Return [X, Y] of the center of cell containing provided text 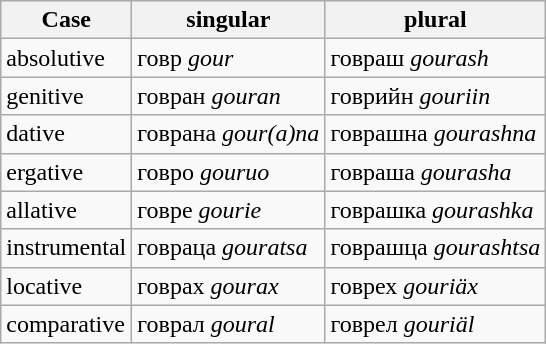
говраш gourash [436, 58]
absolutive [66, 58]
говрех gouriäx [436, 286]
plural [436, 20]
dative [66, 134]
говр gour [228, 58]
говрийн gouriin [436, 96]
говрал goural [228, 324]
instrumental [66, 248]
говрел gouriäl [436, 324]
говраша gourasha [436, 172]
говрах gourax [228, 286]
singular [228, 20]
говрашка gourashka [436, 210]
comparative [66, 324]
genitive [66, 96]
Case [66, 20]
говрана gour(a)na [228, 134]
locative [66, 286]
allative [66, 210]
говрашна gourashna [436, 134]
говрашца gourashtsa [436, 248]
говран gouran [228, 96]
говраца gouratsa [228, 248]
говре gourie [228, 210]
ergative [66, 172]
говро gouruo [228, 172]
